Scan for the cell matching the given text and deliver its [x, y] coordinate at center. 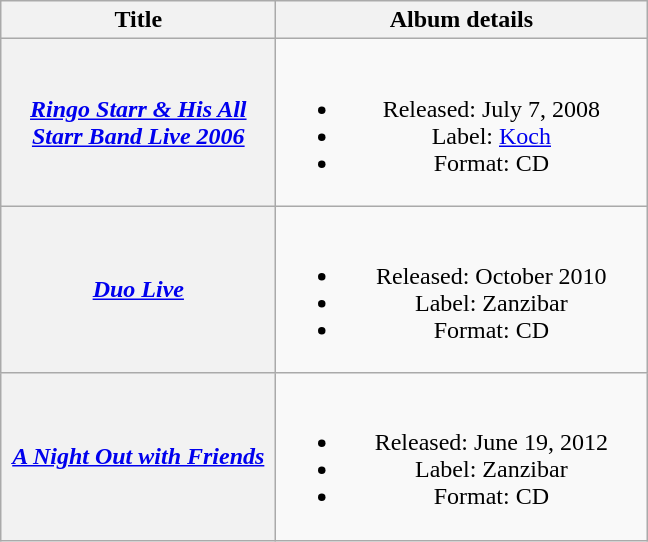
A Night Out with Friends [138, 456]
Ringo Starr & His All Starr Band Live 2006 [138, 122]
Released: July 7, 2008Label: KochFormat: CD [462, 122]
Duo Live [138, 290]
Released: October 2010Label: ZanzibarFormat: CD [462, 290]
Album details [462, 20]
Title [138, 20]
Released: June 19, 2012Label: ZanzibarFormat: CD [462, 456]
